Find where the given text appears and provide that cell's center as [X, Y] coordinate. 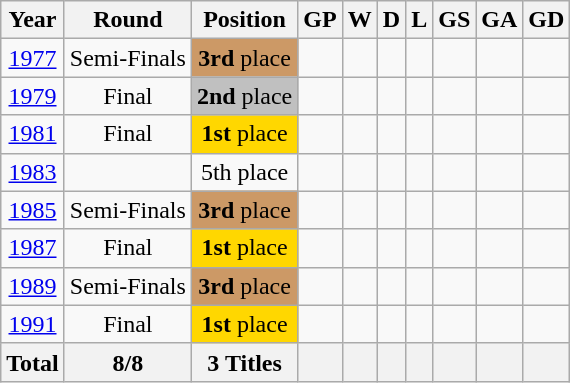
GA [500, 20]
1981 [33, 134]
GP [320, 20]
2nd place [244, 96]
GS [454, 20]
L [420, 20]
Round [128, 20]
Total [33, 362]
Position [244, 20]
Year [33, 20]
D [391, 20]
1991 [33, 324]
GD [546, 20]
3 Titles [244, 362]
1983 [33, 172]
5th place [244, 172]
W [360, 20]
1985 [33, 210]
1989 [33, 286]
1987 [33, 248]
1979 [33, 96]
8/8 [128, 362]
1977 [33, 58]
